Provide the [x, y] coordinate of the cell's center where the given text is located.  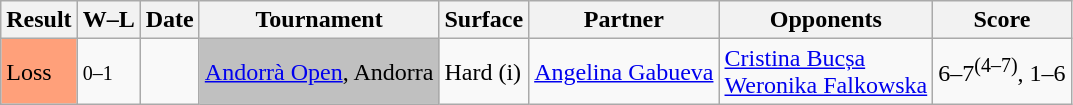
Hard (i) [484, 72]
Angelina Gabueva [624, 72]
Cristina Bucșa Weronika Falkowska [826, 72]
Tournament [319, 20]
Opponents [826, 20]
Loss [39, 72]
6–7(4–7), 1–6 [1002, 72]
Andorrà Open, Andorra [319, 72]
Surface [484, 20]
W–L [108, 20]
Partner [624, 20]
Date [170, 20]
0–1 [108, 72]
Score [1002, 20]
Result [39, 20]
